Output the (x, y) coordinate of the center of the cell containing the given text.  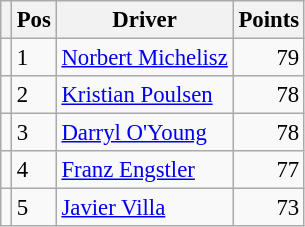
2 (34, 95)
Driver (144, 20)
Kristian Poulsen (144, 95)
Javier Villa (144, 208)
1 (34, 58)
Darryl O'Young (144, 133)
Points (268, 20)
5 (34, 208)
3 (34, 133)
4 (34, 170)
77 (268, 170)
Pos (34, 20)
79 (268, 58)
73 (268, 208)
Franz Engstler (144, 170)
Norbert Michelisz (144, 58)
